Provide the (X, Y) coordinate of the cell's center where the given text is located.  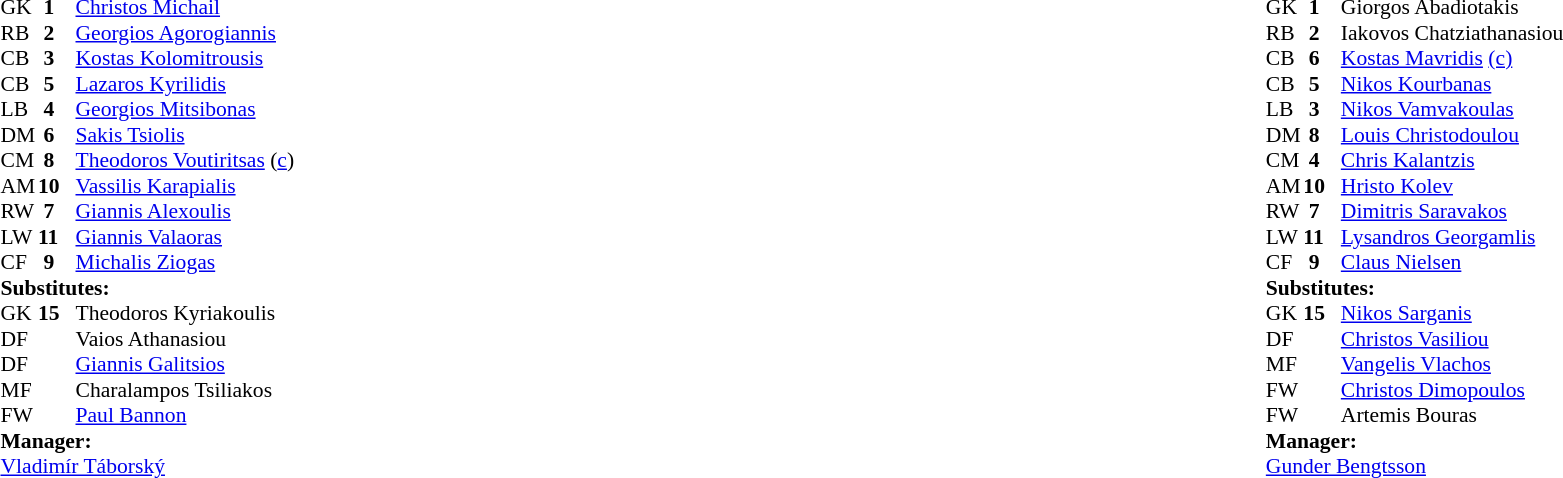
Georgios Agorogiannis (186, 33)
Nikos Vamvakoulas (1452, 109)
Dimitris Saravakos (1452, 211)
Sakis Tsiolis (186, 135)
Giannis Galitsios (186, 365)
Christos Vasiliou (1452, 339)
Georgios Mitsibonas (186, 109)
Christos Dimopoulos (1452, 390)
Vaios Athanasiou (186, 339)
Kostas Mavridis (c) (1452, 59)
Kostas Kolomitrousis (186, 59)
Giannis Alexoulis (186, 211)
Lazaros Kyrilidis (186, 84)
Hristo Kolev (1452, 186)
Lysandros Georgamlis (1452, 237)
Nikos Sarganis (1452, 313)
Nikos Kourbanas (1452, 84)
Paul Bannon (186, 415)
Artemis Bouras (1452, 415)
Charalampos Tsiliakos (186, 390)
Claus Nielsen (1452, 263)
Louis Christodoulou (1452, 135)
Vangelis Vlachos (1452, 365)
Theodoros Kyriakoulis (186, 313)
Vassilis Karapialis (186, 186)
Michalis Ziogas (186, 263)
Chris Kalantzis (1452, 161)
Iakovos Chatziathanasiou (1452, 33)
Theodoros Voutiritsas (c) (186, 161)
Giannis Valaoras (186, 237)
